Search for the cell housing the specified text and yield its [X, Y] center coordinate. 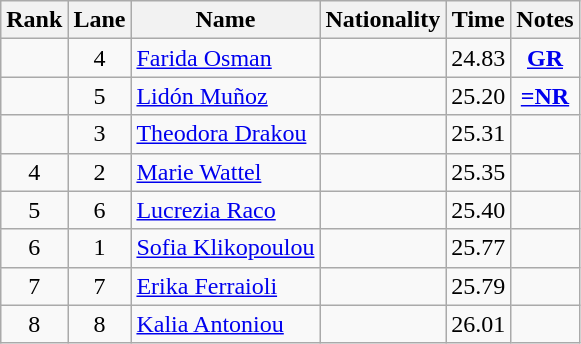
Notes [545, 20]
25.77 [478, 248]
Time [478, 20]
Kalia Antoniou [226, 324]
Lidón Muñoz [226, 96]
25.35 [478, 172]
Theodora Drakou [226, 134]
Lane [100, 20]
24.83 [478, 58]
1 [100, 248]
Nationality [383, 20]
25.40 [478, 210]
Marie Wattel [226, 172]
Lucrezia Raco [226, 210]
2 [100, 172]
25.31 [478, 134]
=NR [545, 96]
26.01 [478, 324]
25.79 [478, 286]
Erika Ferraioli [226, 286]
GR [545, 58]
Sofia Klikopoulou [226, 248]
Name [226, 20]
3 [100, 134]
25.20 [478, 96]
Farida Osman [226, 58]
Rank [34, 20]
